For the text-containing cell, return its midpoint in (X, Y) coordinate format. 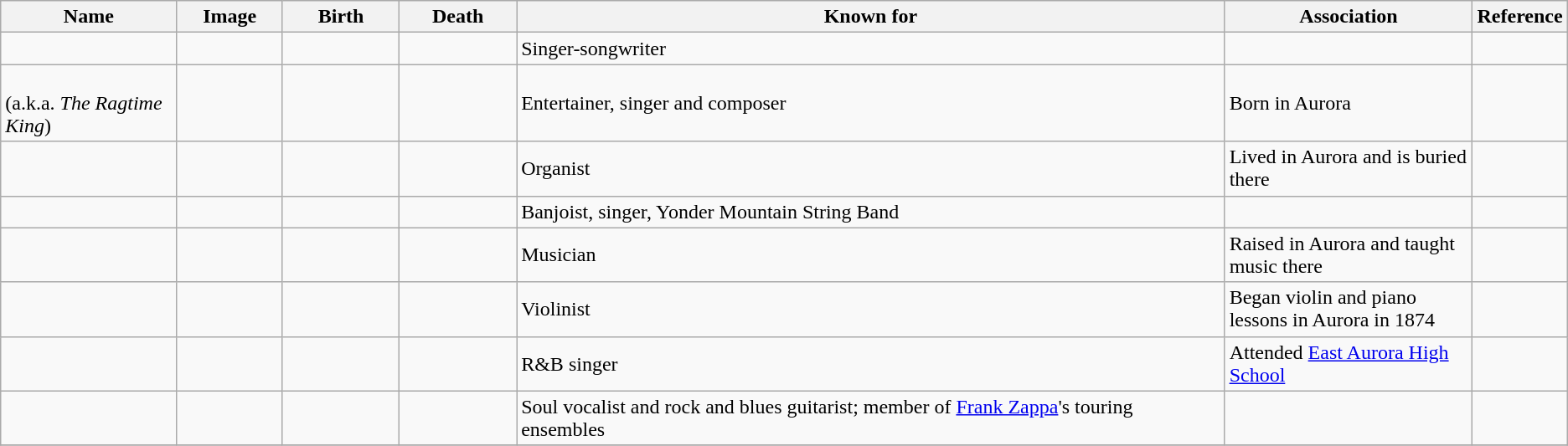
Born in Aurora (1349, 103)
R&B singer (871, 363)
Name (89, 17)
Lived in Aurora and is buried there (1349, 169)
Death (458, 17)
Musician (871, 254)
Raised in Aurora and taught music there (1349, 254)
Association (1349, 17)
Known for (871, 17)
Organist (871, 169)
Violinist (871, 310)
Reference (1519, 17)
Birth (340, 17)
Banjoist, singer, Yonder Mountain String Band (871, 212)
Soul vocalist and rock and blues guitarist; member of Frank Zappa's touring ensembles (871, 418)
Entertainer, singer and composer (871, 103)
Began violin and piano lessons in Aurora in 1874 (1349, 310)
Singer-songwriter (871, 49)
Attended East Aurora High School (1349, 363)
Image (230, 17)
(a.k.a. The Ragtime King) (89, 103)
